Identify which cell holds the provided text, then report its (x, y) central coordinate. 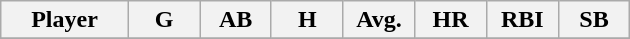
Avg. (379, 20)
Player (64, 20)
RBI (522, 20)
G (164, 20)
HR (451, 20)
SB (594, 20)
H (307, 20)
AB (236, 20)
